Extract the (X, Y) coordinate from the center of the cell holding the provided text.  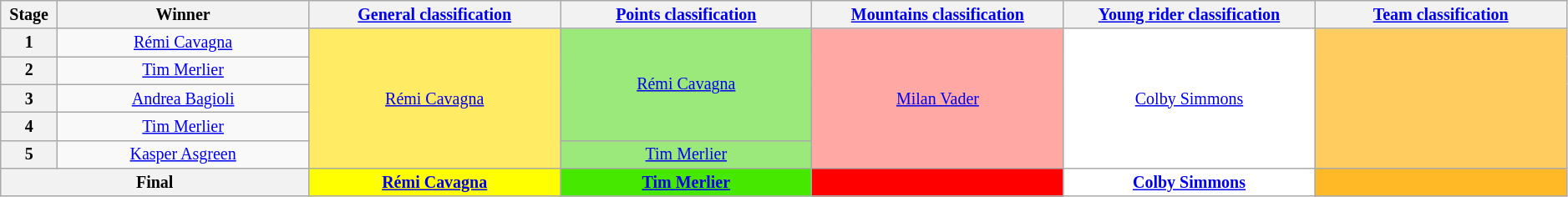
General classification (434, 15)
Kasper Asgreen (184, 154)
Andrea Bagioli (184, 98)
3 (29, 98)
Young rider classification (1190, 15)
Points classification (687, 15)
Winner (184, 15)
1 (29, 43)
Stage (29, 15)
2 (29, 70)
Milan Vader (937, 98)
Mountains classification (937, 15)
Final (155, 182)
Team classification (1440, 15)
5 (29, 154)
4 (29, 127)
